Capture the cell that displays the provided text and extract its (X, Y) central coordinate. 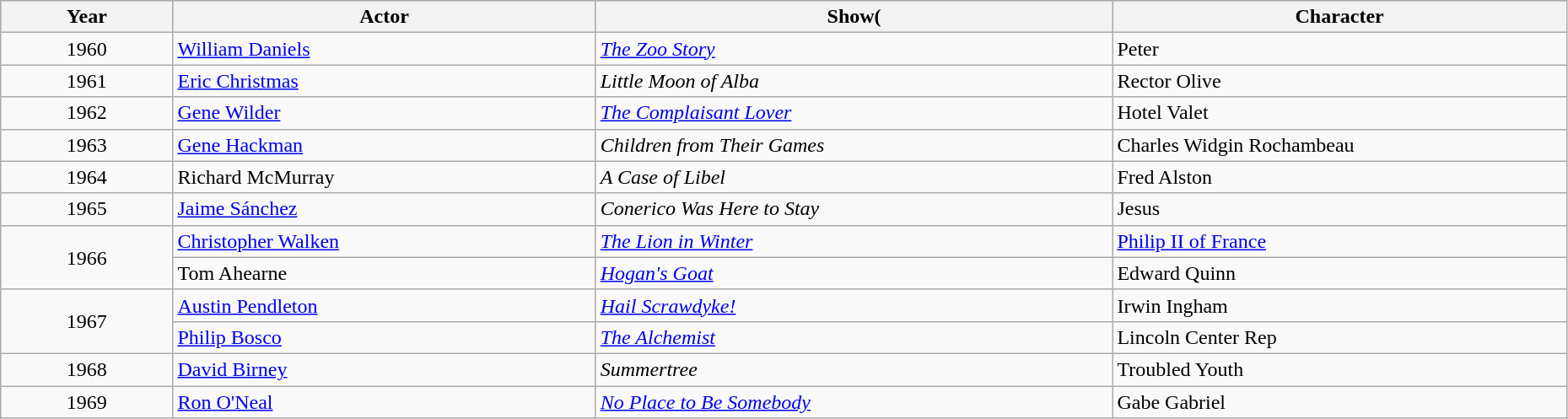
Actor (385, 17)
1965 (87, 209)
Philip II of France (1339, 241)
1967 (87, 321)
David Birney (385, 369)
1962 (87, 113)
Character (1339, 17)
Rector Olive (1339, 81)
Christopher Walken (385, 241)
1969 (87, 402)
Gene Hackman (385, 145)
Lincoln Center Rep (1339, 337)
Tom Ahearne (385, 273)
Conerico Was Here to Stay (854, 209)
Austin Pendleton (385, 305)
Troubled Youth (1339, 369)
Summertree (854, 369)
1964 (87, 177)
Ron O'Neal (385, 402)
Year (87, 17)
Philip Bosco (385, 337)
William Daniels (385, 49)
Jaime Sánchez (385, 209)
Hail Scrawdyke! (854, 305)
Fred Alston (1339, 177)
The Lion in Winter (854, 241)
Richard McMurray (385, 177)
Hogan's Goat (854, 273)
No Place to Be Somebody (854, 402)
1963 (87, 145)
Gene Wilder (385, 113)
Gabe Gabriel (1339, 402)
1968 (87, 369)
Charles Widgin Rochambeau (1339, 145)
Edward Quinn (1339, 273)
Peter (1339, 49)
1966 (87, 257)
The Alchemist (854, 337)
Eric Christmas (385, 81)
The Complaisant Lover (854, 113)
A Case of Libel (854, 177)
1961 (87, 81)
Jesus (1339, 209)
Little Moon of Alba (854, 81)
Hotel Valet (1339, 113)
Children from Their Games (854, 145)
Show( (854, 17)
1960 (87, 49)
Irwin Ingham (1339, 305)
The Zoo Story (854, 49)
